Search for the cell housing the specified text and yield its [x, y] center coordinate. 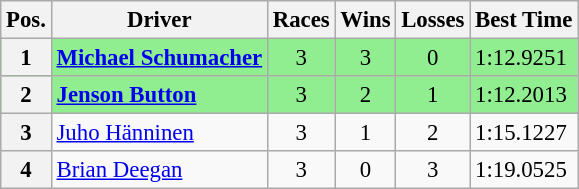
1:12.2013 [524, 95]
Pos. [26, 20]
Brian Deegan [159, 170]
Losses [433, 20]
Races [301, 20]
Jenson Button [159, 95]
4 [26, 170]
Wins [366, 20]
Best Time [524, 20]
Michael Schumacher [159, 58]
Juho Hänninen [159, 133]
1:12.9251 [524, 58]
1:15.1227 [524, 133]
Driver [159, 20]
1:19.0525 [524, 170]
